For the text-containing cell, return its midpoint in [X, Y] coordinate format. 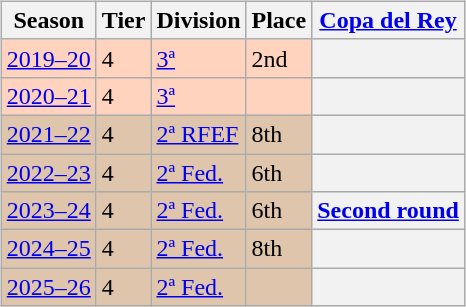
2025–26 [48, 287]
Second round [388, 211]
Season [48, 20]
2024–25 [48, 249]
Place [279, 20]
2020–21 [48, 96]
Copa del Rey [388, 20]
Tier [124, 20]
2ª RFEF [198, 134]
2022–23 [48, 173]
2023–24 [48, 211]
2019–20 [48, 58]
Division [198, 20]
2nd [279, 58]
2021–22 [48, 134]
